Pinpoint the cell where the given text exists, returning its (x, y) midpoint coordinate. 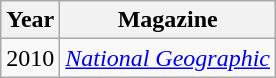
Magazine (168, 20)
Year (30, 20)
National Geographic (168, 58)
2010 (30, 58)
